Capture the cell that displays the provided text and extract its [X, Y] central coordinate. 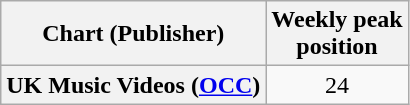
Chart (Publisher) [134, 34]
UK Music Videos (OCC) [134, 85]
24 [337, 85]
Weekly peakposition [337, 34]
